Find where the given text appears and provide that cell's center as [X, Y] coordinate. 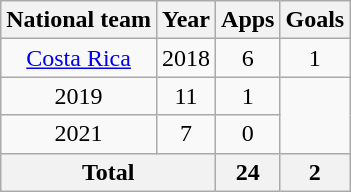
2021 [79, 134]
11 [186, 96]
Year [186, 20]
6 [248, 58]
2 [315, 172]
24 [248, 172]
2018 [186, 58]
National team [79, 20]
Costa Rica [79, 58]
2019 [79, 96]
0 [248, 134]
Apps [248, 20]
Total [108, 172]
Goals [315, 20]
7 [186, 134]
